Detect which cell encompasses the target text, then output its [x, y] center coordinate. 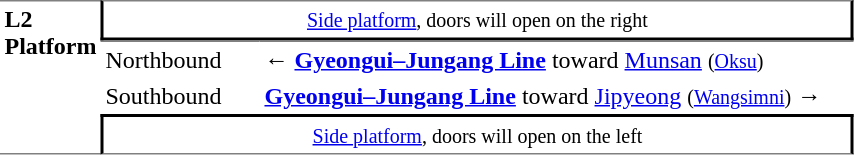
Side platform, doors will open on the right [478, 20]
← Gyeongui–Jungang Line toward Munsan (Oksu) [557, 59]
Southbound [180, 96]
Gyeongui–Jungang Line toward Jipyeong (Wangsimni) → [557, 96]
L2Platform [50, 77]
Side platform, doors will open on the left [478, 134]
Northbound [180, 59]
